Locate the cell with the specified text and output its [X, Y] center coordinate. 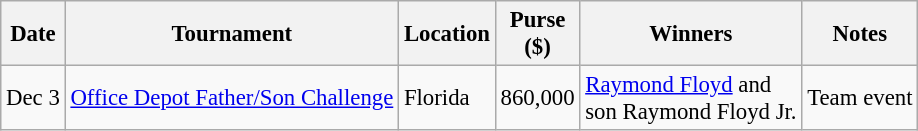
Purse($) [538, 34]
Raymond Floyd andson Raymond Floyd Jr. [691, 98]
Tournament [232, 34]
Winners [691, 34]
Date [33, 34]
Notes [860, 34]
Office Depot Father/Son Challenge [232, 98]
Florida [448, 98]
860,000 [538, 98]
Location [448, 34]
Team event [860, 98]
Dec 3 [33, 98]
